Pinpoint the cell where the given text exists, returning its (X, Y) midpoint coordinate. 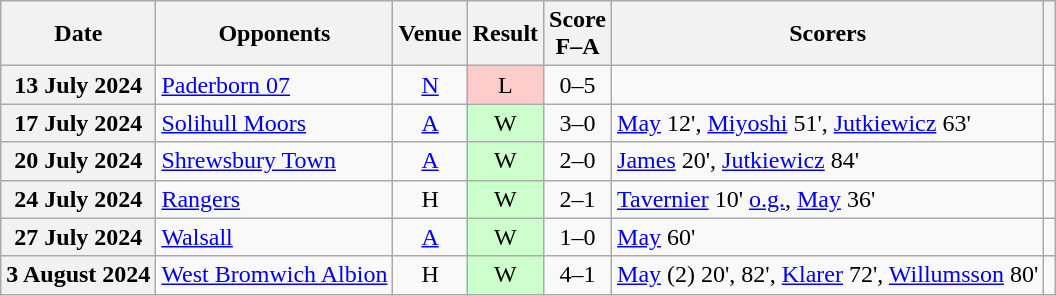
West Bromwich Albion (274, 275)
20 July 2024 (78, 161)
3 August 2024 (78, 275)
Tavernier 10' o.g., May 36' (828, 199)
2–0 (578, 161)
Venue (430, 34)
Solihull Moors (274, 123)
27 July 2024 (78, 237)
17 July 2024 (78, 123)
May (2) 20', 82', Klarer 72', Willumsson 80' (828, 275)
Paderborn 07 (274, 85)
N (430, 85)
Opponents (274, 34)
Result (505, 34)
2–1 (578, 199)
May 12', Miyoshi 51', Jutkiewicz 63' (828, 123)
24 July 2024 (78, 199)
Shrewsbury Town (274, 161)
Rangers (274, 199)
May 60' (828, 237)
3–0 (578, 123)
Walsall (274, 237)
0–5 (578, 85)
13 July 2024 (78, 85)
Date (78, 34)
1–0 (578, 237)
ScoreF–A (578, 34)
L (505, 85)
4–1 (578, 275)
Scorers (828, 34)
James 20', Jutkiewicz 84' (828, 161)
